Return [X, Y] of the center of cell containing provided text 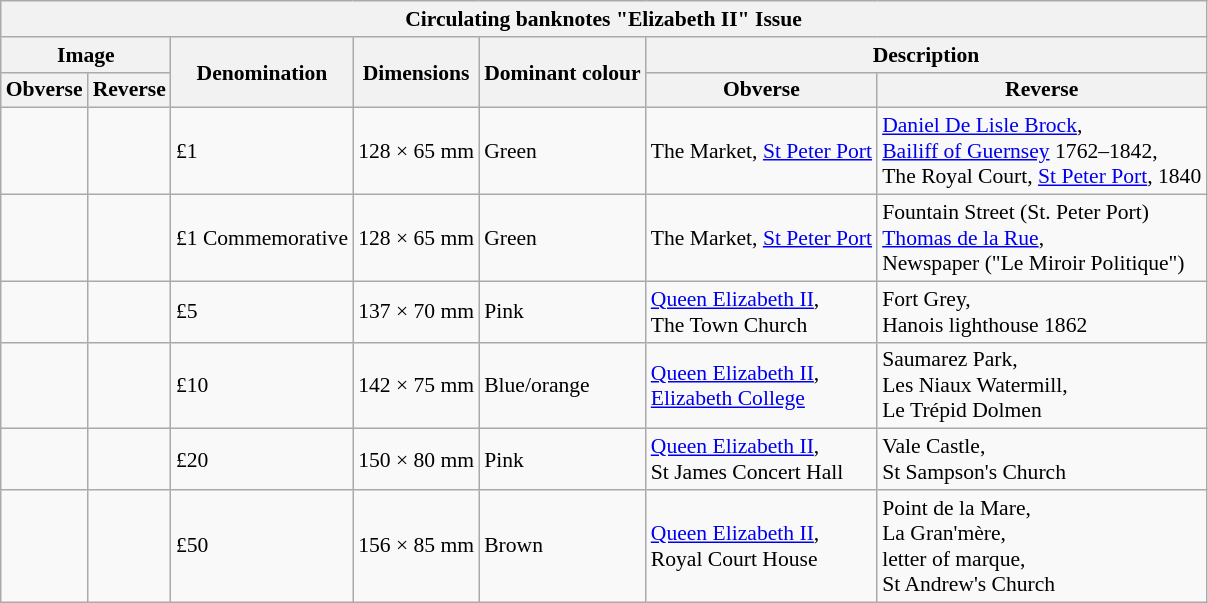
Fort Grey,Hanois lighthouse 1862 [1042, 312]
Description [926, 55]
£5 [262, 312]
Queen Elizabeth II,Royal Court House [762, 546]
£10 [262, 386]
Brown [562, 546]
Point de la Mare,La Gran'mère,letter of marque,St Andrew's Church [1042, 546]
156 × 85 mm [416, 546]
Denomination [262, 72]
£1 [262, 152]
Blue/orange [562, 386]
Daniel De Lisle Brock,Bailiff of Guernsey 1762–1842,The Royal Court, St Peter Port, 1840 [1042, 152]
Queen Elizabeth II,Elizabeth College [762, 386]
Dimensions [416, 72]
Dominant colour [562, 72]
Queen Elizabeth II,The Town Church [762, 312]
£1 Commemorative [262, 238]
Vale Castle,St Sampson's Church [1042, 460]
Circulating banknotes "Elizabeth II" Issue [604, 19]
£50 [262, 546]
Fountain Street (St. Peter Port)Thomas de la Rue,Newspaper ("Le Miroir Politique") [1042, 238]
Queen Elizabeth II,St James Concert Hall [762, 460]
£20 [262, 460]
142 × 75 mm [416, 386]
137 × 70 mm [416, 312]
Image [86, 55]
Saumarez Park,Les Niaux Watermill,Le Trépid Dolmen [1042, 386]
150 × 80 mm [416, 460]
